Pinpoint the cell where the given text exists, returning its (X, Y) midpoint coordinate. 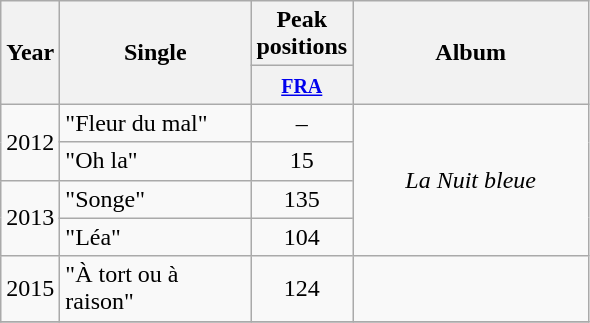
2012 (30, 142)
2015 (30, 288)
Peak positions (302, 34)
Single (156, 52)
"Fleur du mal" (156, 123)
104 (302, 237)
Album (471, 52)
2013 (30, 218)
"À tort ou à raison" (156, 288)
124 (302, 288)
"Oh la" (156, 161)
"Songe" (156, 199)
Year (30, 52)
– (302, 123)
La Nuit bleue (471, 180)
135 (302, 199)
FRA (302, 85)
15 (302, 161)
"Léa" (156, 237)
